Identify which cell holds the provided text, then report its [X, Y] central coordinate. 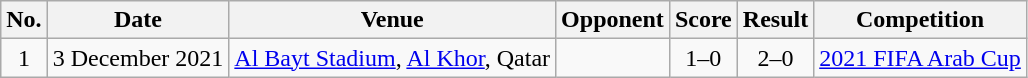
3 December 2021 [138, 58]
Competition [920, 20]
1–0 [703, 58]
Result [775, 20]
Venue [392, 20]
No. [24, 20]
1 [24, 58]
Al Bayt Stadium, Al Khor, Qatar [392, 58]
Opponent [613, 20]
Date [138, 20]
2–0 [775, 58]
2021 FIFA Arab Cup [920, 58]
Score [703, 20]
